Scan for the cell matching the given text and deliver its (x, y) coordinate at center. 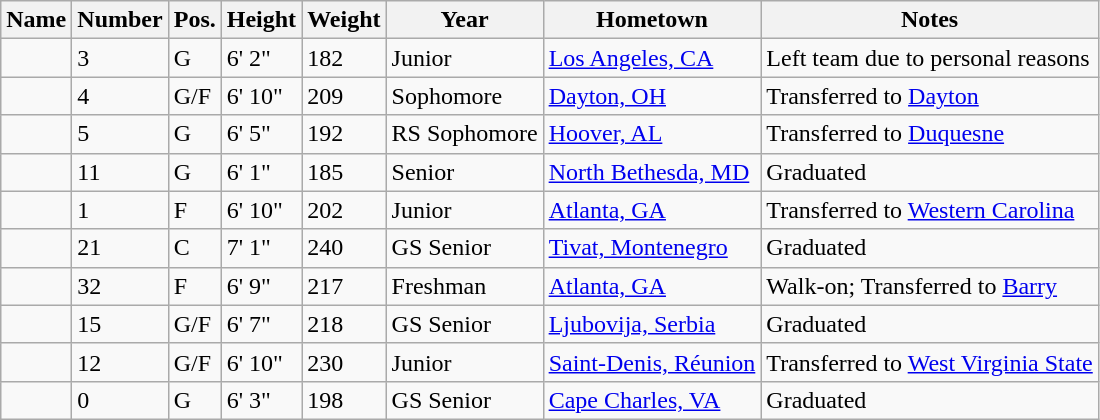
15 (120, 324)
North Bethesda, MD (652, 172)
Name (36, 20)
6' 7" (261, 324)
230 (344, 362)
4 (120, 96)
Left team due to personal reasons (930, 58)
6' 2" (261, 58)
182 (344, 58)
Sophomore (464, 96)
7' 1" (261, 248)
Weight (344, 20)
217 (344, 286)
Transferred to Western Carolina (930, 210)
6' 9" (261, 286)
Number (120, 20)
Freshman (464, 286)
Notes (930, 20)
Transferred to Dayton (930, 96)
Senior (464, 172)
Transferred to West Virginia State (930, 362)
Tivat, Montenegro (652, 248)
Hometown (652, 20)
C (194, 248)
RS Sophomore (464, 134)
Transferred to Duquesne (930, 134)
Walk-on; Transferred to Barry (930, 286)
198 (344, 400)
11 (120, 172)
5 (120, 134)
Hoover, AL (652, 134)
Ljubovija, Serbia (652, 324)
6' 3" (261, 400)
192 (344, 134)
21 (120, 248)
Height (261, 20)
6' 5" (261, 134)
0 (120, 400)
Cape Charles, VA (652, 400)
240 (344, 248)
Dayton, OH (652, 96)
Year (464, 20)
12 (120, 362)
218 (344, 324)
Los Angeles, CA (652, 58)
Pos. (194, 20)
Saint-Denis, Réunion (652, 362)
209 (344, 96)
6' 1" (261, 172)
1 (120, 210)
32 (120, 286)
185 (344, 172)
3 (120, 58)
202 (344, 210)
